For the text-containing cell, return its midpoint in (X, Y) coordinate format. 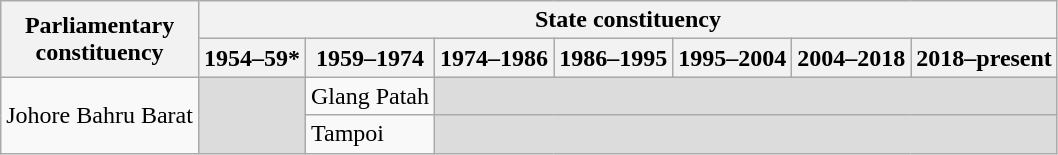
1995–2004 (732, 58)
Johore Bahru Barat (100, 115)
2018–present (984, 58)
Tampoi (370, 134)
2004–2018 (852, 58)
1959–1974 (370, 58)
Glang Patah (370, 96)
1986–1995 (614, 58)
1954–59* (252, 58)
State constituency (628, 20)
1974–1986 (494, 58)
Parliamentaryconstituency (100, 39)
